Return the [X, Y] coordinate for the center point of the cell that contains the specified text.  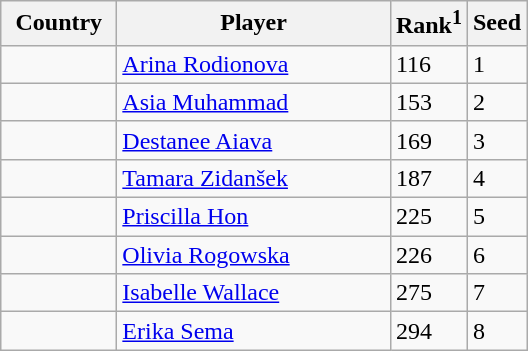
Tamara Zidanšek [254, 178]
Player [254, 24]
3 [496, 140]
187 [428, 178]
Arina Rodionova [254, 64]
Priscilla Hon [254, 217]
169 [428, 140]
4 [496, 178]
6 [496, 255]
1 [496, 64]
275 [428, 293]
Isabelle Wallace [254, 293]
116 [428, 64]
2 [496, 102]
Asia Muhammad [254, 102]
8 [496, 331]
Olivia Rogowska [254, 255]
153 [428, 102]
226 [428, 255]
225 [428, 217]
Seed [496, 24]
Erika Sema [254, 331]
Destanee Aiava [254, 140]
7 [496, 293]
Country [59, 24]
Rank1 [428, 24]
5 [496, 217]
294 [428, 331]
